Return the (X, Y) coordinate for the center point of the cell that contains the specified text.  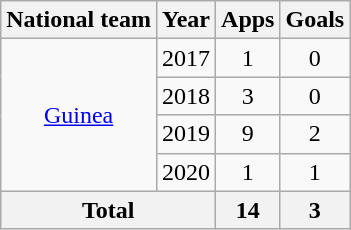
Total (108, 210)
2 (315, 134)
Year (186, 20)
National team (79, 20)
2018 (186, 96)
Guinea (79, 115)
2019 (186, 134)
14 (248, 210)
Goals (315, 20)
2017 (186, 58)
2020 (186, 172)
Apps (248, 20)
9 (248, 134)
